Provide the (X, Y) coordinate of the cell's center where the given text is located.  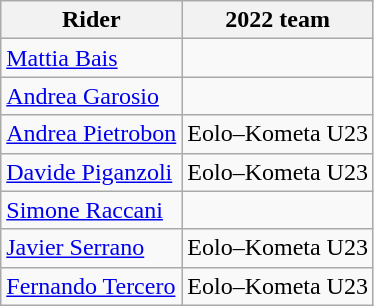
Mattia Bais (92, 58)
2022 team (278, 20)
Javier Serrano (92, 248)
Davide Piganzoli (92, 172)
Simone Raccani (92, 210)
Fernando Tercero (92, 286)
Andrea Garosio (92, 96)
Andrea Pietrobon (92, 134)
Rider (92, 20)
